Capture the cell that displays the provided text and extract its [X, Y] central coordinate. 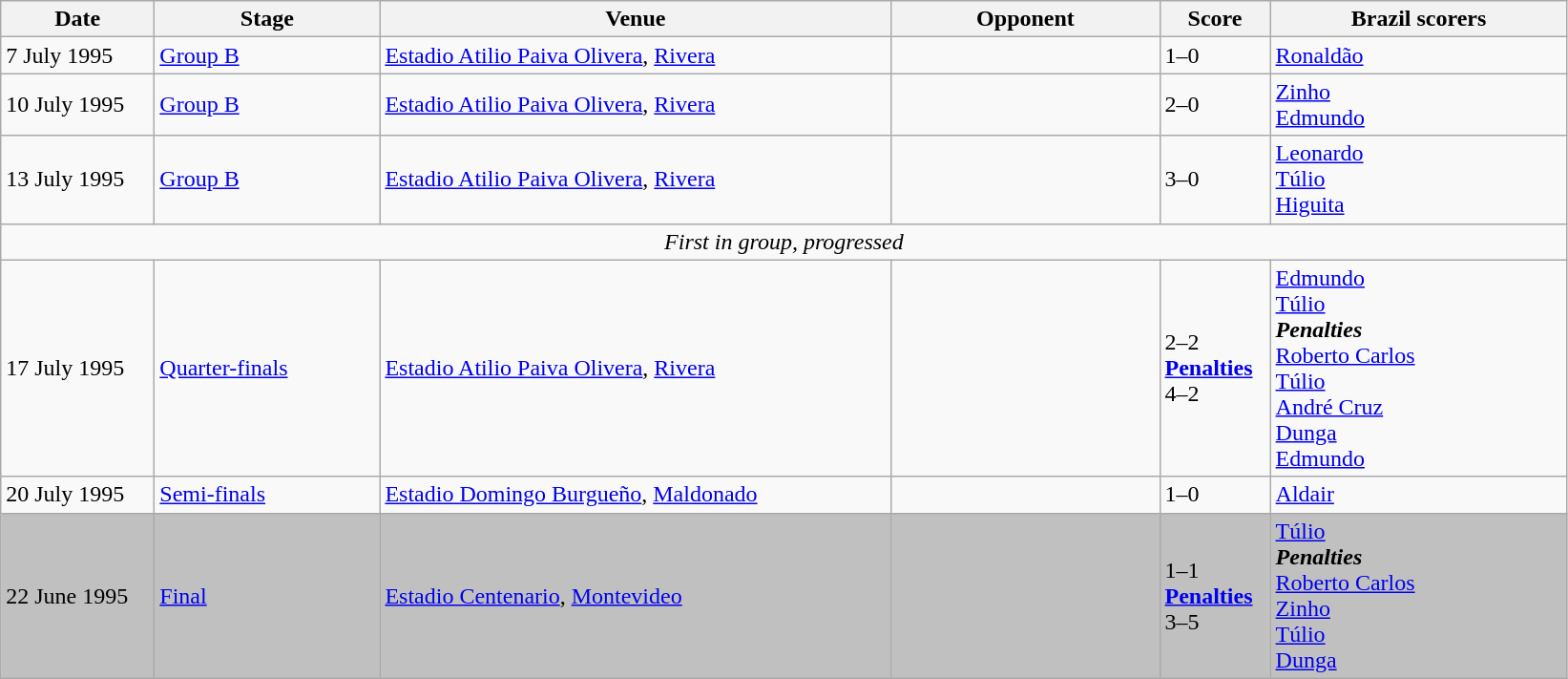
Final [267, 596]
Túlio Penalties Roberto Carlos Zinho Túlio Dunga [1418, 596]
20 July 1995 [78, 495]
10 July 1995 [78, 105]
First in group, progressed [784, 242]
3–0 [1215, 180]
Estadio Centenario, Montevideo [636, 596]
13 July 1995 [78, 180]
Score [1215, 19]
Stage [267, 19]
7 July 1995 [78, 55]
Quarter-finals [267, 369]
Estadio Domingo Burgueño, Maldonado [636, 495]
Leonardo Túlio Higuita [1418, 180]
Brazil scorers [1418, 19]
22 June 1995 [78, 596]
Opponent [1025, 19]
Date [78, 19]
Venue [636, 19]
2–2 Penalties 4–2 [1215, 369]
Aldair [1418, 495]
Semi-finals [267, 495]
Edmundo Túlio Penalties Roberto Carlos Túlio André Cruz Dunga Edmundo [1418, 369]
1–1 Penalties 3–5 [1215, 596]
Zinho Edmundo [1418, 105]
17 July 1995 [78, 369]
Ronaldão [1418, 55]
2–0 [1215, 105]
